Identify which cell holds the provided text, then report its (X, Y) central coordinate. 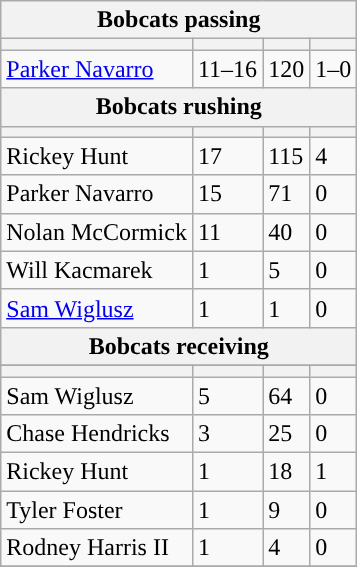
Rodney Harris II (97, 548)
64 (286, 395)
Bobcats receiving (179, 346)
11 (227, 232)
18 (286, 472)
120 (286, 69)
Will Kacmarek (97, 270)
115 (286, 156)
71 (286, 194)
1–0 (334, 69)
25 (286, 434)
11–16 (227, 69)
15 (227, 194)
9 (286, 510)
Nolan McCormick (97, 232)
17 (227, 156)
Tyler Foster (97, 510)
3 (227, 434)
Bobcats passing (179, 20)
Chase Hendricks (97, 434)
Bobcats rushing (179, 107)
40 (286, 232)
